Determine the [X, Y] coordinate at the center of the cell enclosing the given text.  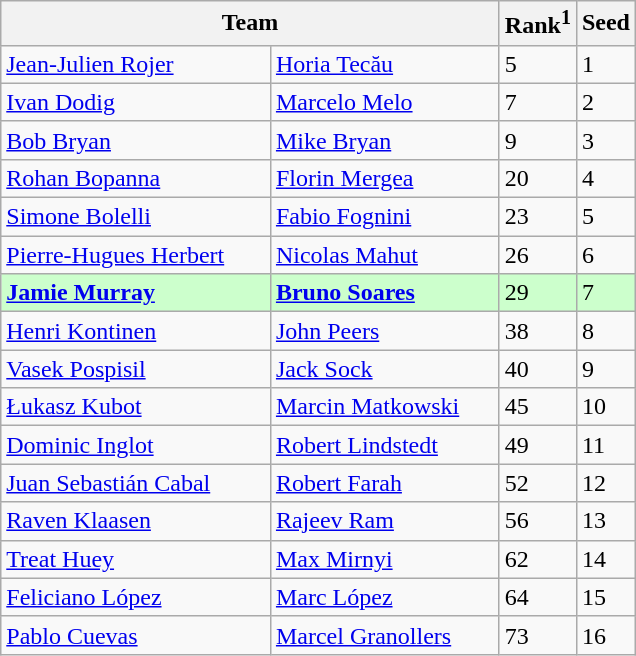
49 [538, 445]
45 [538, 407]
23 [538, 217]
8 [606, 331]
Juan Sebastián Cabal [136, 483]
Fabio Fognini [384, 217]
Marcin Matkowski [384, 407]
Bruno Soares [384, 293]
Ivan Dodig [136, 102]
Simone Bolelli [136, 217]
29 [538, 293]
Jack Sock [384, 369]
38 [538, 331]
16 [606, 635]
4 [606, 178]
20 [538, 178]
Henri Kontinen [136, 331]
14 [606, 559]
Robert Lindstedt [384, 445]
Jamie Murray [136, 293]
52 [538, 483]
Horia Tecău [384, 64]
56 [538, 521]
Treat Huey [136, 559]
John Peers [384, 331]
Seed [606, 24]
26 [538, 255]
Marc López [384, 597]
Marcelo Melo [384, 102]
Pablo Cuevas [136, 635]
3 [606, 140]
Robert Farah [384, 483]
Rank1 [538, 24]
Team [250, 24]
10 [606, 407]
Bob Bryan [136, 140]
Raven Klaasen [136, 521]
2 [606, 102]
Vasek Pospisil [136, 369]
13 [606, 521]
40 [538, 369]
Łukasz Kubot [136, 407]
64 [538, 597]
Jean-Julien Rojer [136, 64]
62 [538, 559]
Mike Bryan [384, 140]
Feliciano López [136, 597]
Marcel Granollers [384, 635]
15 [606, 597]
Nicolas Mahut [384, 255]
Florin Mergea [384, 178]
Dominic Inglot [136, 445]
12 [606, 483]
1 [606, 64]
Rajeev Ram [384, 521]
73 [538, 635]
Rohan Bopanna [136, 178]
Max Mirnyi [384, 559]
6 [606, 255]
11 [606, 445]
Pierre-Hugues Herbert [136, 255]
